For the text-containing cell, return its midpoint in (x, y) coordinate format. 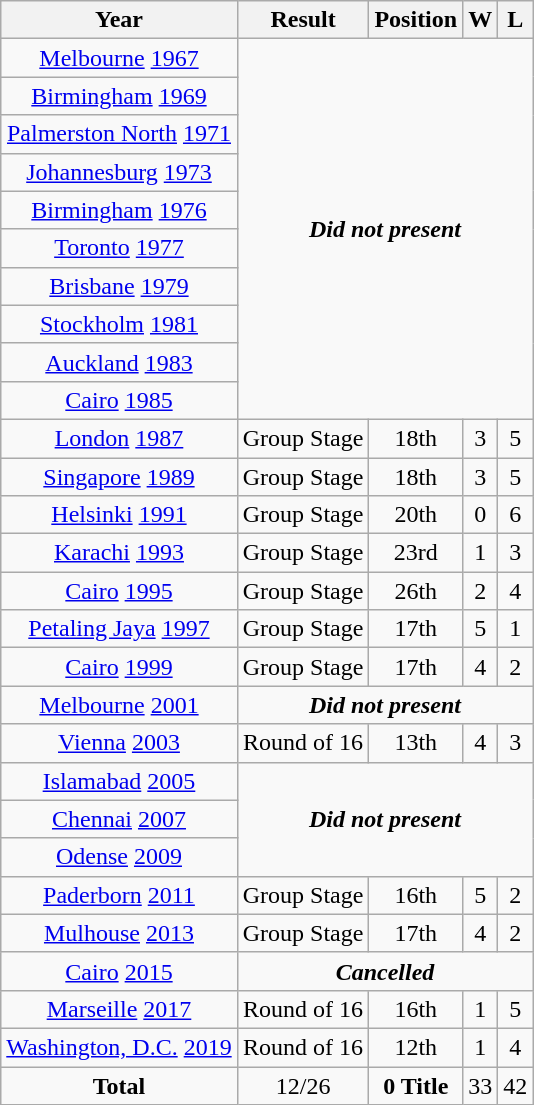
Brisbane 1979 (119, 286)
Vienna 2003 (119, 743)
20th (416, 515)
Cairo 1985 (119, 400)
Total (119, 1085)
Petaling Jaya 1997 (119, 629)
Singapore 1989 (119, 477)
42 (516, 1085)
Result (303, 20)
Year (119, 20)
Auckland 1983 (119, 362)
Stockholm 1981 (119, 324)
Cairo 2015 (119, 971)
Toronto 1977 (119, 248)
L (516, 20)
London 1987 (119, 438)
Paderborn 2011 (119, 895)
Cancelled (385, 971)
Cairo 1999 (119, 667)
Cairo 1995 (119, 591)
Melbourne 2001 (119, 705)
26th (416, 591)
0 (480, 515)
Chennai 2007 (119, 819)
Karachi 1993 (119, 553)
W (480, 20)
6 (516, 515)
Washington, D.C. 2019 (119, 1047)
Palmerston North 1971 (119, 134)
Melbourne 1967 (119, 58)
Odense 2009 (119, 857)
Birmingham 1976 (119, 210)
Birmingham 1969 (119, 96)
12/26 (303, 1085)
12th (416, 1047)
0 Title (416, 1085)
Johannesburg 1973 (119, 172)
Position (416, 20)
33 (480, 1085)
Marseille 2017 (119, 1009)
23rd (416, 553)
Mulhouse 2013 (119, 933)
13th (416, 743)
Helsinki 1991 (119, 515)
Islamabad 2005 (119, 781)
